Detect which cell encompasses the target text, then output its [x, y] center coordinate. 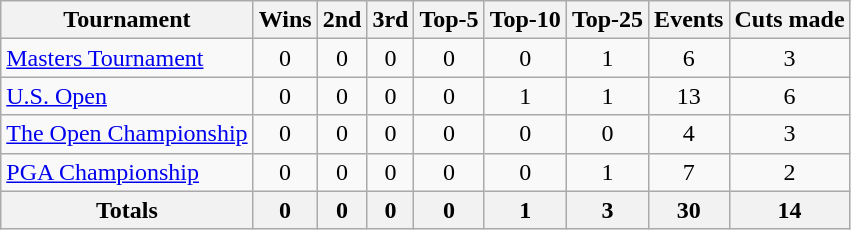
13 [689, 96]
PGA Championship [127, 172]
2nd [342, 20]
2 [790, 172]
30 [689, 210]
Cuts made [790, 20]
Top-25 [607, 20]
Top-10 [525, 20]
Top-5 [449, 20]
4 [689, 134]
Masters Tournament [127, 58]
U.S. Open [127, 96]
Wins [285, 20]
Totals [127, 210]
14 [790, 210]
Tournament [127, 20]
The Open Championship [127, 134]
3rd [390, 20]
Events [689, 20]
7 [689, 172]
